Output the [x, y] coordinate of the center of the cell containing the given text.  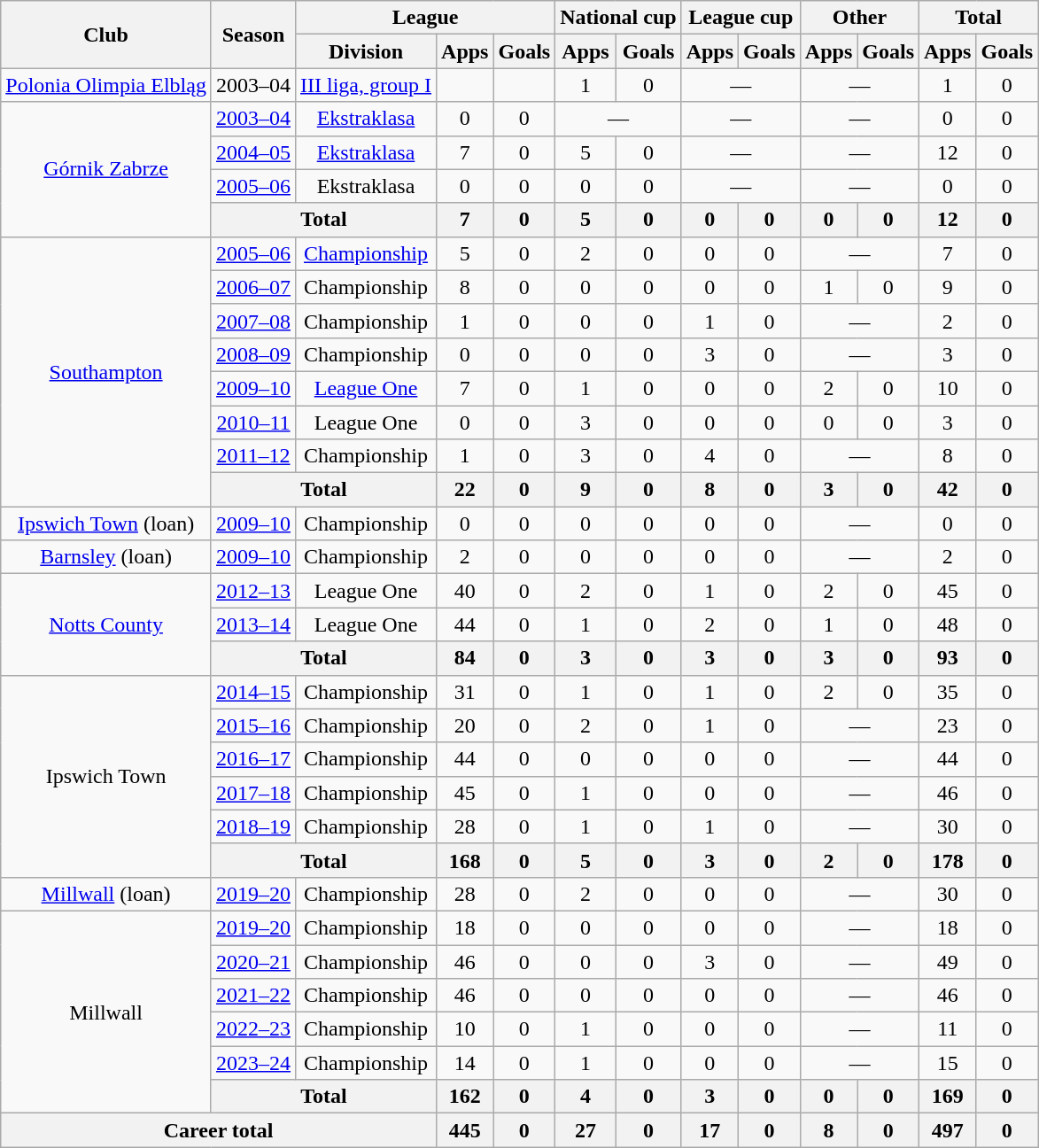
2022–23 [253, 1029]
2018–19 [253, 826]
84 [465, 658]
17 [709, 1130]
93 [948, 658]
League cup [740, 18]
Southampton [106, 371]
League [425, 18]
2014–15 [253, 692]
Polonia Olimpia Elbląg [106, 85]
2011–12 [253, 456]
Ipswich Town (loan) [106, 524]
31 [465, 692]
15 [948, 1063]
23 [948, 725]
168 [465, 860]
2020–21 [253, 961]
2007–08 [253, 321]
2021–22 [253, 996]
Górnik Zabrze [106, 169]
Millwall [106, 1012]
27 [585, 1130]
162 [465, 1097]
Career total [219, 1130]
497 [948, 1130]
2023–24 [253, 1063]
Barnsley (loan) [106, 557]
178 [948, 860]
Club [106, 35]
42 [948, 490]
22 [465, 490]
Millwall (loan) [106, 894]
2013–14 [253, 624]
2017–18 [253, 793]
2012–13 [253, 591]
48 [948, 624]
11 [948, 1029]
20 [465, 725]
Notts County [106, 624]
49 [948, 961]
Other [859, 18]
2008–09 [253, 354]
2006–07 [253, 287]
III liga, group I [367, 85]
40 [465, 591]
2004–05 [253, 152]
35 [948, 692]
National cup [618, 18]
2010–11 [253, 423]
Division [367, 51]
169 [948, 1097]
2016–17 [253, 759]
Season [253, 35]
2015–16 [253, 725]
14 [465, 1063]
445 [465, 1130]
Ipswich Town [106, 776]
